Return the [X, Y] coordinate for the center point of the cell that contains the specified text.  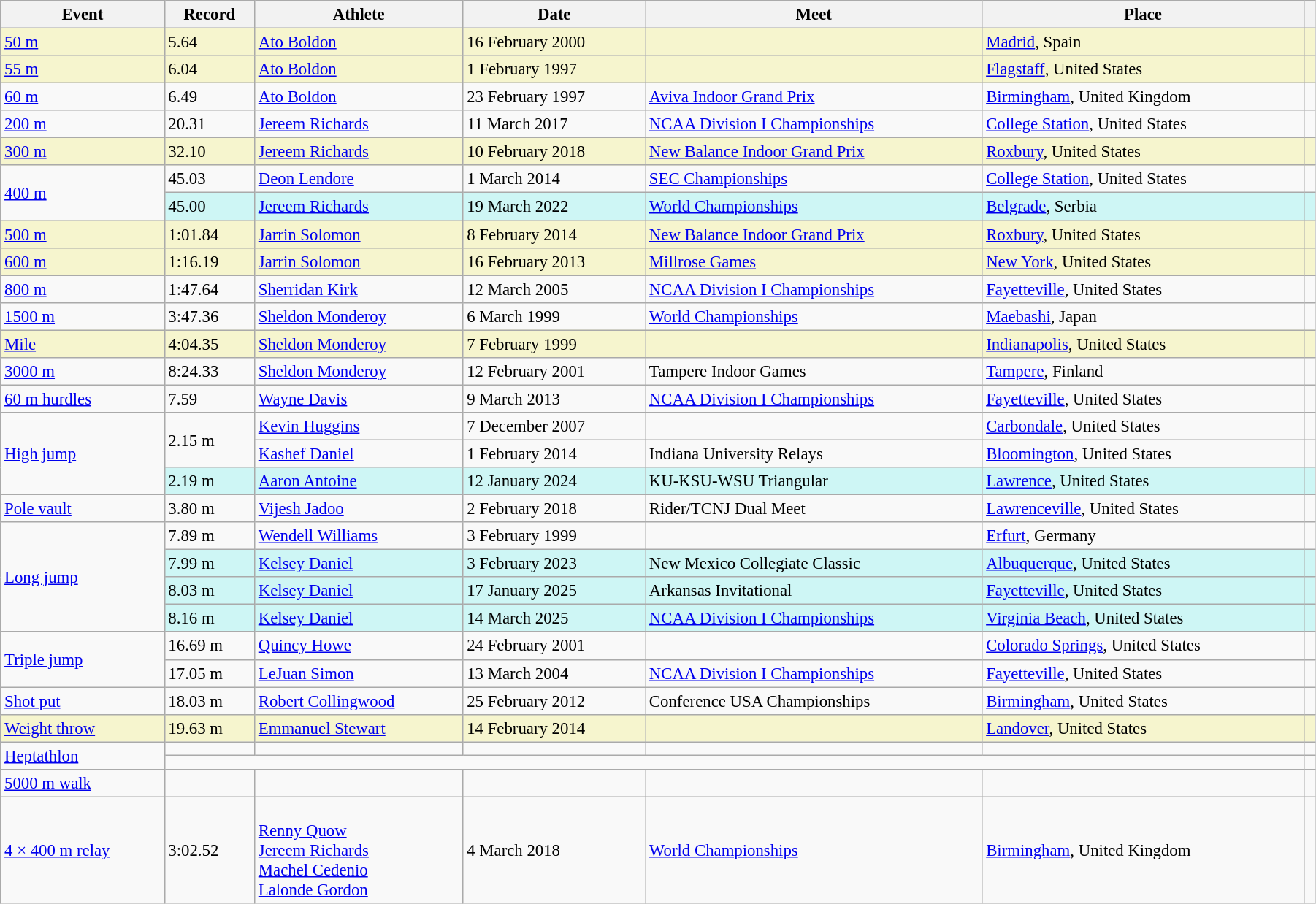
Indiana University Relays [814, 453]
300 m [83, 152]
12 January 2024 [554, 481]
LeJuan Simon [358, 673]
16.69 m [209, 646]
Date [554, 15]
Tampere Indoor Games [814, 372]
16 February 2000 [554, 42]
14 February 2014 [554, 728]
Rider/TCNJ Dual Meet [814, 509]
Emmanuel Stewart [358, 728]
6 March 1999 [554, 316]
Record [209, 15]
17.05 m [209, 673]
19.63 m [209, 728]
Indianapolis, United States [1143, 344]
High jump [83, 454]
4 March 2018 [554, 850]
Long jump [83, 577]
32.10 [209, 152]
6.49 [209, 97]
4:04.35 [209, 344]
Sherridan Kirk [358, 289]
Weight throw [83, 728]
6.04 [209, 69]
8:24.33 [209, 372]
Vijesh Jadoo [358, 509]
Maebashi, Japan [1143, 316]
Lawrence, United States [1143, 481]
Colorado Springs, United States [1143, 646]
Quincy Howe [358, 646]
16 February 2013 [554, 261]
Lawrenceville, United States [1143, 509]
Triple jump [83, 660]
7 February 1999 [554, 344]
600 m [83, 261]
400 m [83, 193]
Albuquerque, United States [1143, 564]
1500 m [83, 316]
3 February 2023 [554, 564]
23 February 1997 [554, 97]
KU-KSU-WSU Triangular [814, 481]
45.00 [209, 207]
Erfurt, Germany [1143, 536]
New Mexico Collegiate Classic [814, 564]
Shot put [83, 701]
Madrid, Spain [1143, 42]
24 February 2001 [554, 646]
Tampere, Finland [1143, 372]
800 m [83, 289]
Deon Lendore [358, 179]
8.03 m [209, 591]
Renny QuowJereem RichardsMachel CedenioLalonde Gordon [358, 850]
200 m [83, 124]
7.99 m [209, 564]
1 March 2014 [554, 179]
7 December 2007 [554, 426]
Kashef Daniel [358, 453]
Mile [83, 344]
Robert Collingwood [358, 701]
5.64 [209, 42]
Arkansas Invitational [814, 591]
18.03 m [209, 701]
14 March 2025 [554, 618]
Kevin Huggins [358, 426]
3.80 m [209, 509]
50 m [83, 42]
Belgrade, Serbia [1143, 207]
10 February 2018 [554, 152]
45.03 [209, 179]
Birmingham, United States [1143, 701]
8 February 2014 [554, 234]
Event [83, 15]
2.19 m [209, 481]
Aaron Antoine [358, 481]
Bloomington, United States [1143, 453]
1:47.64 [209, 289]
1:16.19 [209, 261]
20.31 [209, 124]
11 March 2017 [554, 124]
Heptathlon [83, 756]
12 February 2001 [554, 372]
SEC Championships [814, 179]
Pole vault [83, 509]
Carbondale, United States [1143, 426]
Meet [814, 15]
1 February 2014 [554, 453]
9 March 2013 [554, 399]
3:47.36 [209, 316]
Wendell Williams [358, 536]
3 February 1999 [554, 536]
7.89 m [209, 536]
Flagstaff, United States [1143, 69]
Virginia Beach, United States [1143, 618]
5000 m walk [83, 784]
19 March 2022 [554, 207]
Millrose Games [814, 261]
8.16 m [209, 618]
2 February 2018 [554, 509]
Conference USA Championships [814, 701]
60 m hurdles [83, 399]
Landover, United States [1143, 728]
12 March 2005 [554, 289]
4 × 400 m relay [83, 850]
13 March 2004 [554, 673]
New York, United States [1143, 261]
1 February 1997 [554, 69]
25 February 2012 [554, 701]
Place [1143, 15]
7.59 [209, 399]
Aviva Indoor Grand Prix [814, 97]
500 m [83, 234]
Wayne Davis [358, 399]
1:01.84 [209, 234]
3:02.52 [209, 850]
2.15 m [209, 440]
Athlete [358, 15]
17 January 2025 [554, 591]
60 m [83, 97]
3000 m [83, 372]
55 m [83, 69]
